Pinpoint the cell where the given text exists, returning its (X, Y) midpoint coordinate. 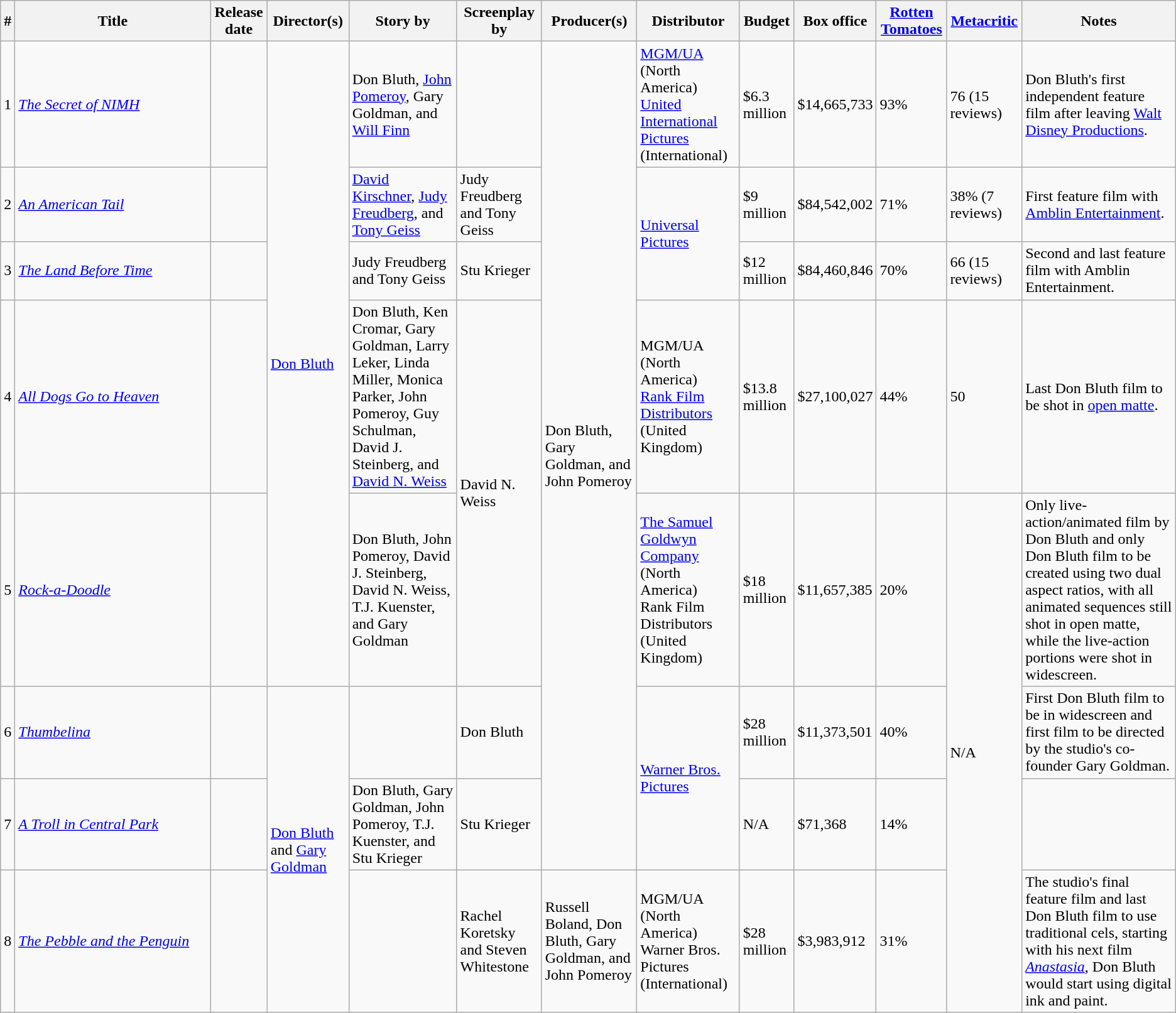
All Dogs Go to Heaven (113, 396)
$3,983,912 (836, 941)
4 (8, 396)
First feature film with Amblin Entertainment. (1099, 205)
8 (8, 941)
Release date (239, 21)
Rock-a-Doodle (113, 590)
The Land Before Time (113, 271)
38% (7 reviews) (984, 205)
44% (912, 396)
A Troll in Central Park (113, 824)
Distributor (689, 21)
First Don Bluth film to be in widescreen and first film to be directed by the studio's co-founder Gary Goldman. (1099, 732)
$9 million (766, 205)
70% (912, 271)
The Secret of NIMH (113, 104)
Director(s) (308, 21)
# (8, 21)
Screenplay by (499, 21)
$84,460,846 (836, 271)
Don Bluth and Gary Goldman (308, 849)
Notes (1099, 21)
Metacritic (984, 21)
Rachel Koretsky and Steven Whitestone (499, 941)
40% (912, 732)
31% (912, 941)
20% (912, 590)
Story by (403, 21)
Thumbelina (113, 732)
Universal Pictures (689, 234)
MGM/UA (North America)Rank Film Distributors (United Kingdom) (689, 396)
MGM/UA (North America)Warner Bros. Pictures (International) (689, 941)
2 (8, 205)
Don Bluth's first independent feature film after leaving Walt Disney Productions. (1099, 104)
$11,373,501 (836, 732)
$84,542,002 (836, 205)
Don Bluth, Gary Goldman, and John Pomeroy (589, 456)
Rotten Tomatoes (912, 21)
6 (8, 732)
$11,657,385 (836, 590)
14% (912, 824)
$13.8 million (766, 396)
David Kirschner, Judy Freudberg, and Tony Geiss (403, 205)
7 (8, 824)
Don Bluth, John Pomeroy, Gary Goldman, and Will Finn (403, 104)
$12 million (766, 271)
$6.3 million (766, 104)
66 (15 reviews) (984, 271)
76 (15 reviews) (984, 104)
Russell Boland, Don Bluth, Gary Goldman, and John Pomeroy (589, 941)
3 (8, 271)
5 (8, 590)
1 (8, 104)
David N. Weiss (499, 493)
Don Bluth, Ken Cromar, Gary Goldman, Larry Leker, Linda Miller, Monica Parker, John Pomeroy, Guy Schulman, David J. Steinberg, and David N. Weiss (403, 396)
Title (113, 21)
71% (912, 205)
$27,100,027 (836, 396)
Second and last feature film with Amblin Entertainment. (1099, 271)
$14,665,733 (836, 104)
93% (912, 104)
Don Bluth, Gary Goldman, John Pomeroy, T.J. Kuenster, and Stu Krieger (403, 824)
Last Don Bluth film to be shot in open matte. (1099, 396)
Box office (836, 21)
The Samuel Goldwyn Company (North America)Rank Film Distributors (United Kingdom) (689, 590)
Don Bluth, John Pomeroy, David J. Steinberg, David N. Weiss, T.J. Kuenster, and Gary Goldman (403, 590)
$18 million (766, 590)
50 (984, 396)
MGM/UA (North America)United International Pictures (International) (689, 104)
The Pebble and the Penguin (113, 941)
An American Tail (113, 205)
Warner Bros. Pictures (689, 778)
Budget (766, 21)
$71,368 (836, 824)
Producer(s) (589, 21)
